Return (x, y) of the center of cell containing provided text 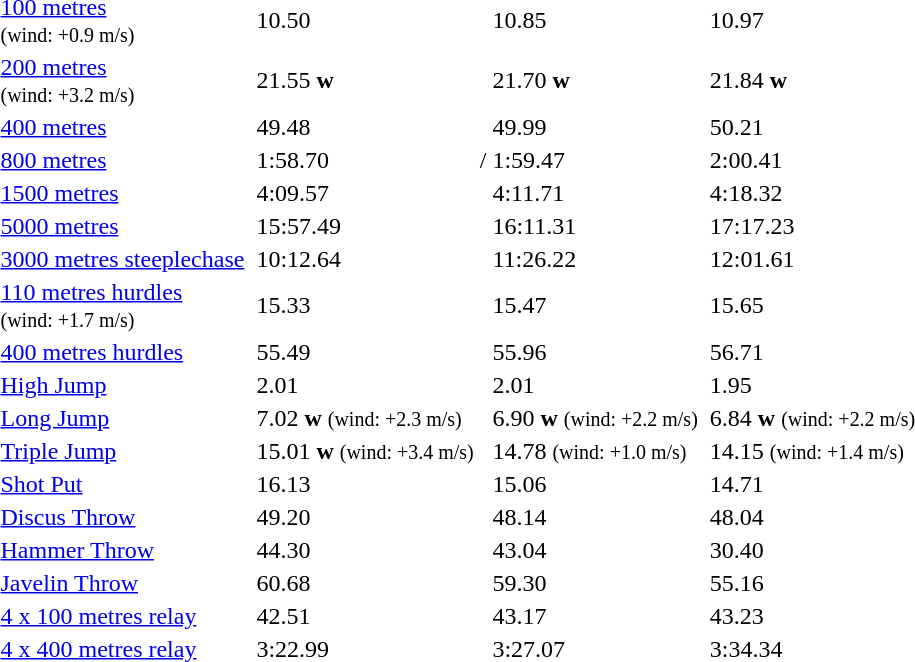
42.51 (365, 616)
1:59.47 (595, 160)
55.96 (595, 352)
11:26.22 (595, 259)
49.99 (595, 127)
15.47 (595, 306)
49.48 (365, 127)
16.13 (365, 484)
1:58.70 (365, 160)
21.55 w (365, 80)
49.20 (365, 517)
55.49 (365, 352)
59.30 (595, 583)
43.04 (595, 550)
16:11.31 (595, 226)
4:09.57 (365, 193)
43.17 (595, 616)
/ (483, 160)
15.33 (365, 306)
10:12.64 (365, 259)
44.30 (365, 550)
15.01 w (wind: +3.4 m/s) (365, 451)
4:11.71 (595, 193)
60.68 (365, 583)
21.70 w (595, 80)
6.90 w (wind: +2.2 m/s) (595, 418)
15.06 (595, 484)
15:57.49 (365, 226)
14.78 (wind: +1.0 m/s) (595, 451)
7.02 w (wind: +2.3 m/s) (365, 418)
48.14 (595, 517)
